Extract the [x, y] coordinate from the center of the cell holding the provided text.  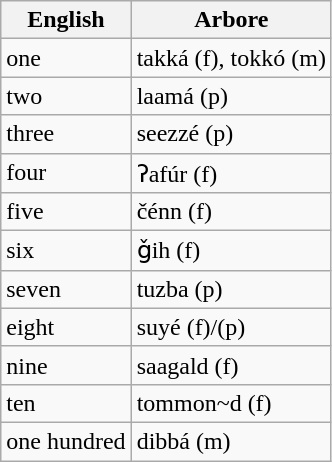
one hundred [66, 441]
laamá (p) [231, 96]
two [66, 96]
one [66, 58]
five [66, 212]
dibbá (m) [231, 441]
ʔafúr (f) [231, 173]
nine [66, 365]
tuzba (p) [231, 289]
ǧih (f) [231, 251]
seven [66, 289]
four [66, 173]
ten [66, 403]
saagald (f) [231, 365]
takká (f), tokkó (m) [231, 58]
seezzé (p) [231, 134]
tommon~d (f) [231, 403]
Arbore [231, 20]
čénn (f) [231, 212]
six [66, 251]
English [66, 20]
suyé (f)/(p) [231, 327]
eight [66, 327]
three [66, 134]
